Return (X, Y) of the center of cell containing provided text 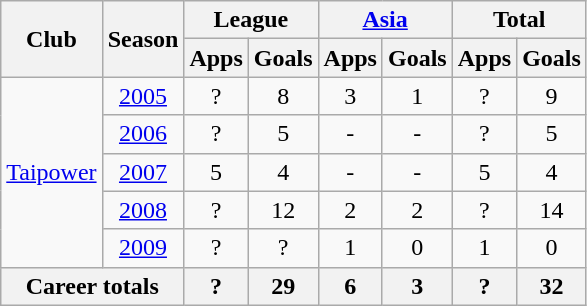
Season (143, 39)
League (251, 20)
9 (552, 96)
14 (552, 210)
6 (350, 286)
Total (519, 20)
32 (552, 286)
2005 (143, 96)
29 (283, 286)
2008 (143, 210)
2006 (143, 134)
2007 (143, 172)
Club (52, 39)
Career totals (92, 286)
Asia (385, 20)
8 (283, 96)
12 (283, 210)
Taipower (52, 172)
2009 (143, 248)
